From the cell containing the given text, extract its center point as (x, y) coordinate. 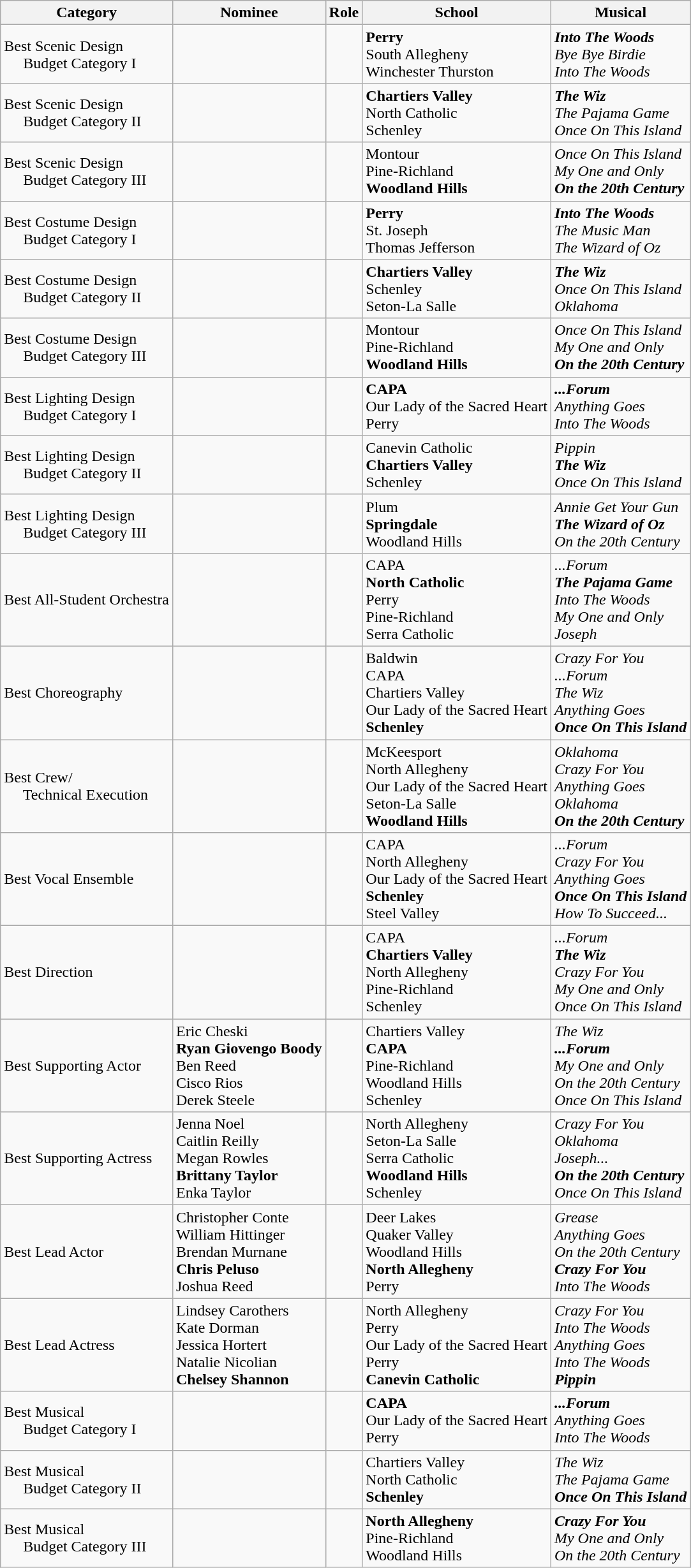
Best Crew/ Technical Execution (87, 786)
Best Supporting Actor (87, 1066)
Category (87, 13)
CAPANorth AlleghenyOur Lady of the Sacred HeartSchenleySteel Valley (457, 879)
Best Musical Budget Category II (87, 1479)
The WizOnce On This IslandOklahoma (620, 289)
Best Choreography (87, 692)
Annie Get Your GunThe Wizard of OzOn the 20th Century (620, 524)
Role (344, 13)
McKeesportNorth AlleghenyOur Lady of the Sacred HeartSeton-La SalleWoodland Hills (457, 786)
Crazy For You...ForumThe WizAnything GoesOnce On This Island (620, 692)
School (457, 13)
Chartiers ValleySchenleySeton-La Salle (457, 289)
BaldwinCAPAChartiers ValleyOur Lady of the Sacred HeartSchenley (457, 692)
Best Lighting Design Budget Category I (87, 406)
Crazy For YouMy One and OnlyOn the 20th Century (620, 1538)
PippinThe WizOnce On This Island (620, 465)
OklahomaCrazy For YouAnything GoesOklahomaOn the 20th Century (620, 786)
Best Lead Actor (87, 1252)
CAPAChartiers ValleyNorth AlleghenyPine-RichlandSchenley (457, 972)
North AlleghenyPerryOur Lady of the Sacred HeartPerryCanevin Catholic (457, 1345)
Into The WoodsBye Bye BirdieInto The Woods (620, 54)
Best Scenic Design Budget Category II (87, 113)
Best Costume Design Budget Category II (87, 289)
PlumSpringdaleWoodland Hills (457, 524)
PerrySt. JosephThomas Jefferson (457, 230)
Chartiers ValleyCAPAPine-RichlandWoodland HillsSchenley (457, 1066)
Nominee (249, 13)
GreaseAnything GoesOn the 20th CenturyCrazy For YouInto The Woods (620, 1252)
Eric CheskiRyan Giovengo BoodyBen ReedCisco RiosDerek Steele (249, 1066)
Musical (620, 13)
Lindsey CarothersKate DormanJessica HortertNatalie NicolianChelsey Shannon (249, 1345)
Best Lead Actress (87, 1345)
Deer LakesQuaker ValleyWoodland HillsNorth AlleghenyPerry (457, 1252)
Best Scenic Design Budget Category I (87, 54)
Into The WoodsThe Music ManThe Wizard of Oz (620, 230)
Christopher ConteWilliam HittingerBrendan MurnaneChris PelusoJoshua Reed (249, 1252)
Best Lighting Design Budget Category III (87, 524)
Best Lighting Design Budget Category II (87, 465)
North AlleghenyPine-RichlandWoodland Hills (457, 1538)
Best Direction (87, 972)
The Wiz...ForumMy One and OnlyOn the 20th CenturyOnce On This Island (620, 1066)
Best Costume Design Budget Category III (87, 348)
Best Costume Design Budget Category I (87, 230)
Best Musical Budget Category III (87, 1538)
Crazy For YouInto The WoodsAnything GoesInto The WoodsPippin (620, 1345)
Best Musical Budget Category I (87, 1421)
Crazy For YouOklahomaJoseph...On the 20th CenturyOnce On This Island (620, 1159)
PerrySouth AlleghenyWinchester Thurston (457, 54)
...ForumThe WizCrazy For YouMy One and OnlyOnce On This Island (620, 972)
...ForumCrazy For YouAnything GoesOnce On This IslandHow To Succeed... (620, 879)
North AlleghenySeton-La SalleSerra CatholicWoodland HillsSchenley (457, 1159)
Best Supporting Actress (87, 1159)
CAPANorth CatholicPerryPine-RichlandSerra Catholic (457, 599)
Best Scenic Design Budget Category III (87, 172)
...ForumThe Pajama GameInto The WoodsMy One and OnlyJoseph (620, 599)
Canevin CatholicChartiers ValleySchenley (457, 465)
Jenna NoelCaitlin ReillyMegan RowlesBrittany TaylorEnka Taylor (249, 1159)
Best Vocal Ensemble (87, 879)
Best All-Student Orchestra (87, 599)
